Return the (x, y) coordinate for the center point of the cell that contains the specified text.  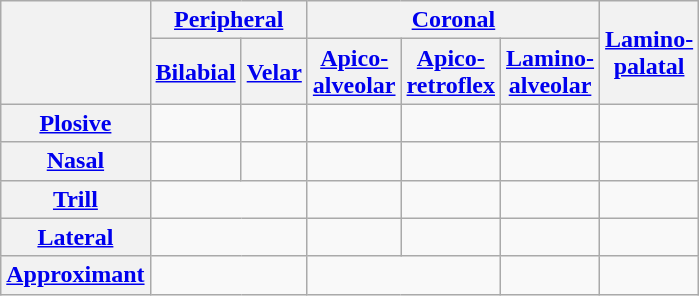
Peripheral (228, 20)
Apico-retroflex (450, 72)
Nasal (76, 161)
Trill (76, 199)
Coronal (453, 20)
Bilabial (196, 72)
Lateral (76, 237)
Apico-alveolar (354, 72)
Lamino-palatal (650, 52)
Plosive (76, 123)
Lamino-alveolar (550, 72)
Velar (274, 72)
Approximant (76, 275)
